Pinpoint the cell where the given text exists, returning its (X, Y) midpoint coordinate. 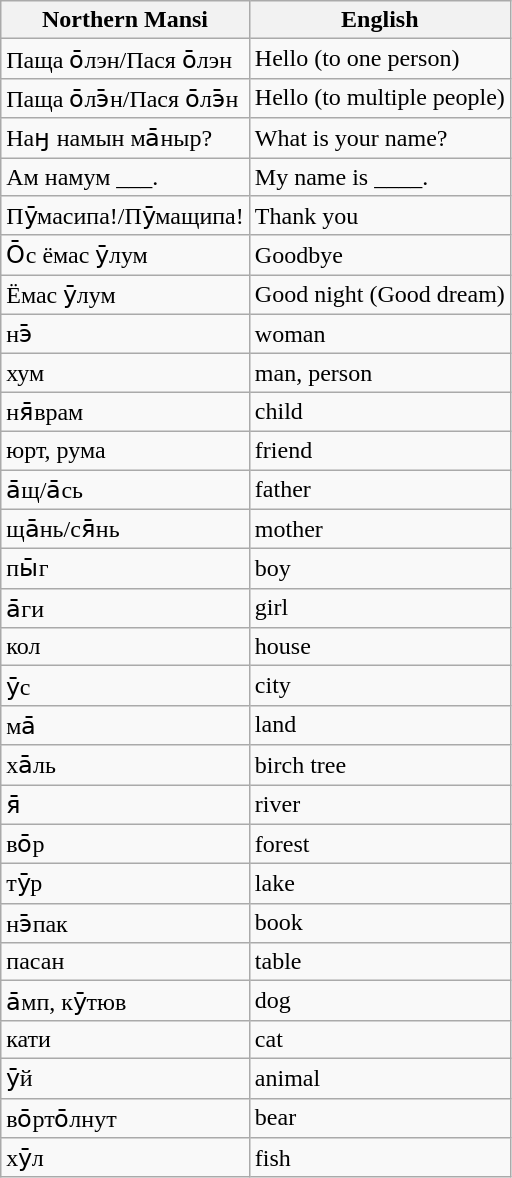
во̄рто̄лнут (126, 1118)
я̄ (126, 804)
Наӈ намын ма̄ныр? (126, 138)
ха̄ль (126, 765)
ма̄ (126, 725)
book (380, 923)
house (380, 647)
lake (380, 884)
table (380, 962)
Thank you (380, 216)
English (380, 20)
animal (380, 1078)
land (380, 725)
Паща о̄лэ̄н/Пася о̄лэ̄н (126, 98)
кати (126, 1039)
Hello (to multiple people) (380, 98)
нэ̄пак (126, 923)
Ёмас ӯлум (126, 295)
woman (380, 334)
Пӯмасипа!/Пӯмащипа! (126, 216)
friend (380, 450)
birch tree (380, 765)
dog (380, 1001)
My name is ____. (380, 177)
ӯс (126, 686)
ня̄врам (126, 412)
Northern Mansi (126, 20)
cat (380, 1039)
ӯй (126, 1078)
boy (380, 569)
О̄с ёмас ӯлум (126, 255)
Good night (Good dream) (380, 295)
river (380, 804)
child (380, 412)
man, person (380, 373)
What is your name? (380, 138)
юрт, рума (126, 450)
Ам намум ___. (126, 177)
а̄щ/а̄сь (126, 490)
forest (380, 844)
fish (380, 1158)
Goodbye (380, 255)
кол (126, 647)
father (380, 490)
Паща о̄лэн/Пася о̄лэн (126, 59)
тӯр (126, 884)
хӯл (126, 1158)
Hello (to one person) (380, 59)
girl (380, 608)
во̄р (126, 844)
пасан (126, 962)
city (380, 686)
нэ̄ (126, 334)
mother (380, 529)
bear (380, 1118)
ща̄нь/ся̄нь (126, 529)
а̄мп, кӯтюв (126, 1001)
пы̄г (126, 569)
а̄ги (126, 608)
хум (126, 373)
